Find where the given text appears and provide that cell's center as [x, y] coordinate. 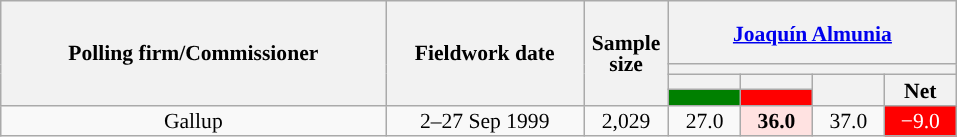
37.0 [848, 120]
27.0 [705, 120]
Joaquín Almunia [813, 32]
Sample size [626, 53]
Net [920, 90]
Gallup [194, 120]
2,029 [626, 120]
Fieldwork date [485, 53]
36.0 [777, 120]
Polling firm/Commissioner [194, 53]
−9.0 [920, 120]
2–27 Sep 1999 [485, 120]
